Find where the given text appears and provide that cell's center as (X, Y) coordinate. 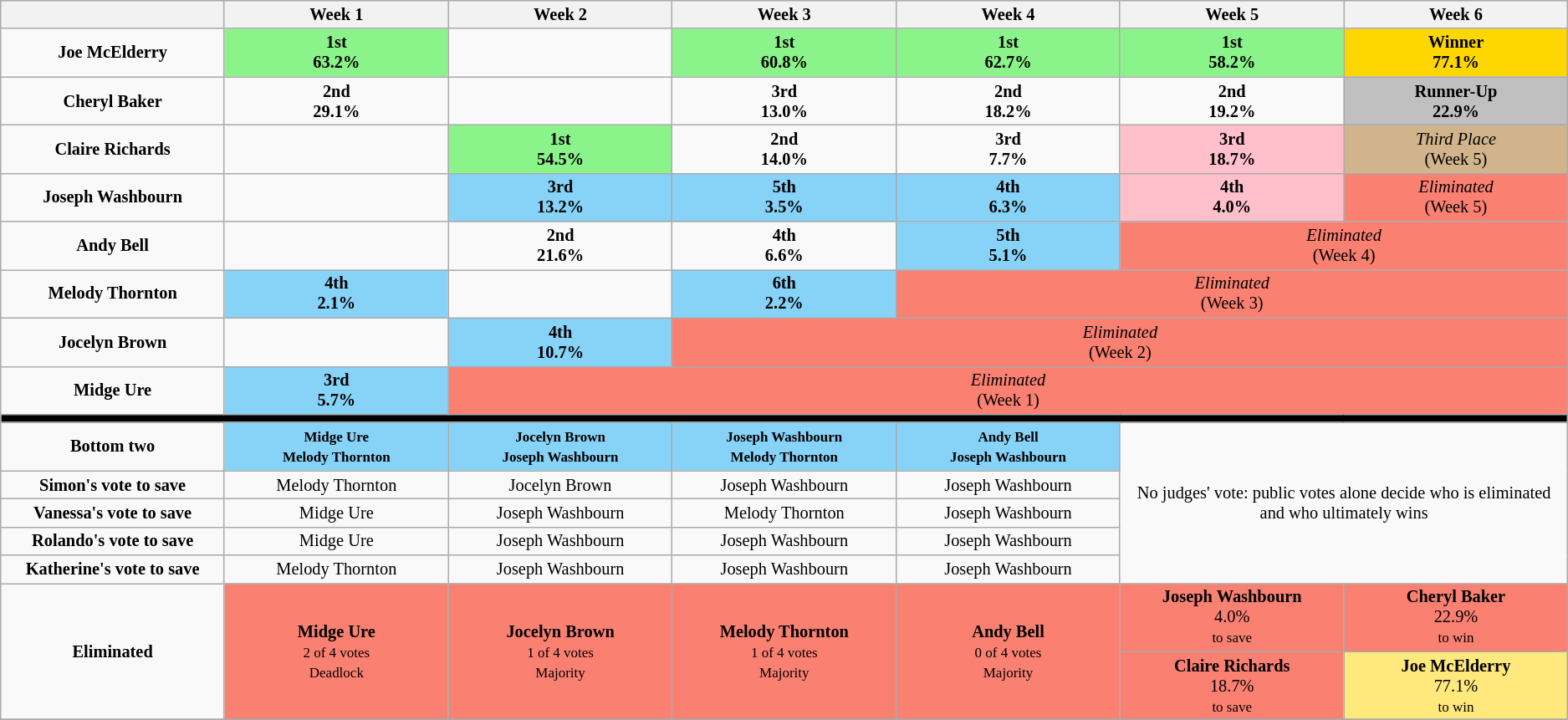
4th6.6% (784, 246)
2nd18.2% (1009, 101)
Eliminated(Week 2) (1121, 342)
3rd13.2% (560, 197)
No judges' vote: public votes alone decide who is eliminated and who ultimately wins (1343, 503)
Joseph WashbournMelody Thornton (784, 447)
2nd29.1% (336, 101)
2nd14.0% (784, 149)
Bottom two (113, 447)
5th5.1% (1009, 246)
Cheryl Baker (113, 101)
Joe McElderry77.1%to win (1456, 686)
Andy Bell0 of 4 votesMajority (1009, 651)
3rd5.7% (336, 391)
Week 3 (784, 14)
Winner77.1% (1456, 53)
Andy BellJoseph Washbourn (1009, 447)
Vanessa's vote to save (113, 513)
Eliminated(Week 3) (1233, 294)
Katherine's vote to save (113, 569)
3rd13.0% (784, 101)
6th2.2% (784, 294)
Joe McElderry (113, 53)
Eliminated (113, 651)
Week 4 (1009, 14)
Eliminated(Week 5) (1456, 197)
Claire Richards (113, 149)
Cheryl Baker22.9%to win (1456, 617)
Midge UreMelody Thornton (336, 447)
Claire Richards18.7%to save (1232, 686)
Jocelyn Brown1 of 4 votesMajority (560, 651)
Joseph Washbourn4.0%to save (1232, 617)
Week 6 (1456, 14)
1st62.7% (1009, 53)
5th3.5% (784, 197)
2nd19.2% (1232, 101)
4th2.1% (336, 294)
4th4.0% (1232, 197)
3rd18.7% (1232, 149)
1st63.2% (336, 53)
Simon's vote to save (113, 485)
Runner-Up22.9% (1456, 101)
Third Place(Week 5) (1456, 149)
Eliminated(Week 4) (1343, 246)
Week 5 (1232, 14)
Week 2 (560, 14)
Melody Thornton1 of 4 votesMajority (784, 651)
1st54.5% (560, 149)
2nd21.6% (560, 246)
4th6.3% (1009, 197)
1st60.8% (784, 53)
Jocelyn BrownJoseph Washbourn (560, 447)
Week 1 (336, 14)
3rd7.7% (1009, 149)
4th10.7% (560, 342)
Midge Ure2 of 4 votesDeadlock (336, 651)
Andy Bell (113, 246)
1st58.2% (1232, 53)
Rolando's vote to save (113, 541)
Eliminated(Week 1) (1009, 391)
